From the cell containing the given text, extract its center point as [x, y] coordinate. 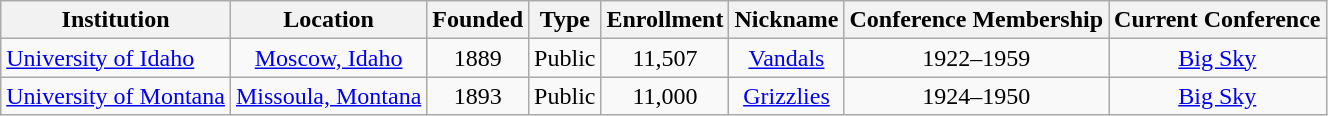
Founded [478, 20]
1893 [478, 96]
Current Conference [1218, 20]
Vandals [786, 58]
Moscow, Idaho [328, 58]
Nickname [786, 20]
University of Montana [116, 96]
Type [565, 20]
1922–1959 [976, 58]
Conference Membership [976, 20]
Enrollment [665, 20]
11,507 [665, 58]
Institution [116, 20]
1924–1950 [976, 96]
University of Idaho [116, 58]
1889 [478, 58]
Missoula, Montana [328, 96]
11,000 [665, 96]
Grizzlies [786, 96]
Location [328, 20]
